Scan for the cell matching the given text and deliver its [X, Y] coordinate at center. 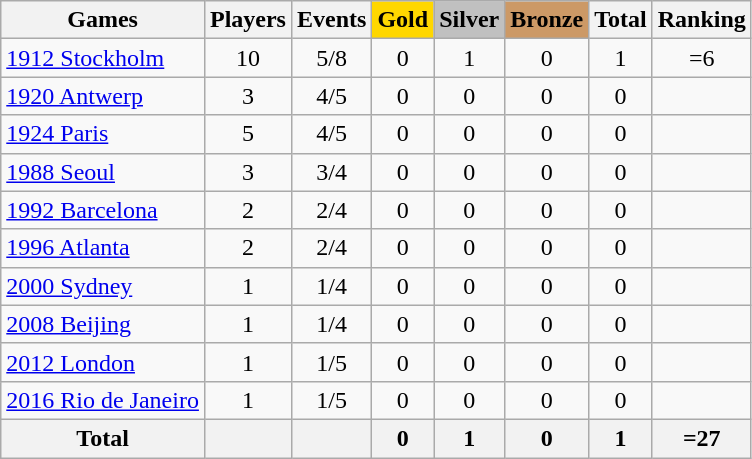
1996 Atlanta [103, 248]
1992 Barcelona [103, 210]
5 [248, 134]
2008 Beijing [103, 324]
3/4 [331, 172]
Silver [470, 20]
1920 Antwerp [103, 96]
5/8 [331, 58]
Events [331, 20]
Bronze [547, 20]
=6 [702, 58]
1988 Seoul [103, 172]
1924 Paris [103, 134]
2012 London [103, 362]
Gold [403, 20]
1912 Stockholm [103, 58]
Ranking [702, 20]
Games [103, 20]
10 [248, 58]
=27 [702, 438]
Players [248, 20]
2000 Sydney [103, 286]
2016 Rio de Janeiro [103, 400]
